Find where the given text appears and provide that cell's center as (X, Y) coordinate. 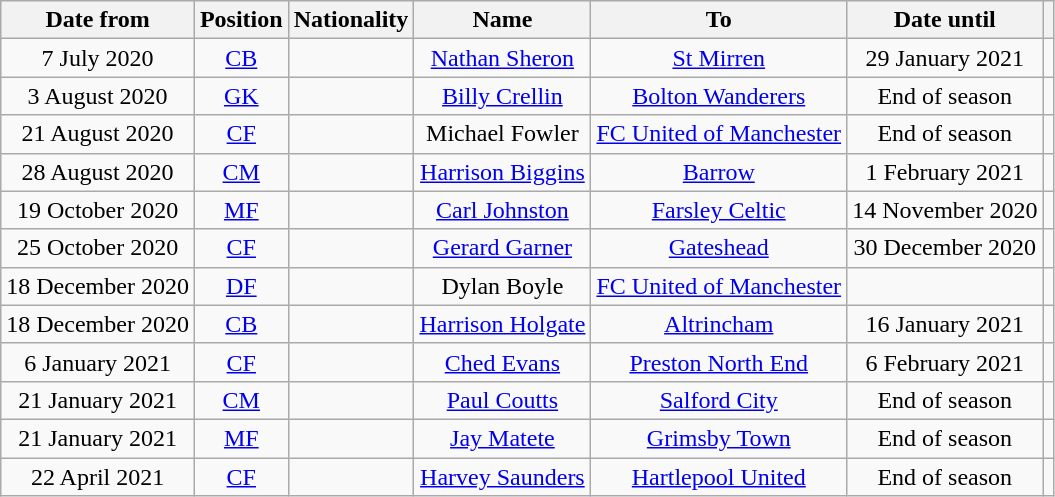
16 January 2021 (945, 324)
30 December 2020 (945, 248)
1 February 2021 (945, 172)
Gateshead (719, 248)
To (719, 20)
Hartlepool United (719, 477)
Dylan Boyle (502, 286)
14 November 2020 (945, 210)
Ched Evans (502, 362)
Position (241, 20)
Harrison Biggins (502, 172)
25 October 2020 (98, 248)
22 April 2021 (98, 477)
GK (241, 96)
Michael Fowler (502, 134)
Gerard Garner (502, 248)
6 January 2021 (98, 362)
Harvey Saunders (502, 477)
Preston North End (719, 362)
Carl Johnston (502, 210)
29 January 2021 (945, 58)
Grimsby Town (719, 438)
Bolton Wanderers (719, 96)
Barrow (719, 172)
3 August 2020 (98, 96)
Jay Matete (502, 438)
Farsley Celtic (719, 210)
19 October 2020 (98, 210)
DF (241, 286)
Date from (98, 20)
21 August 2020 (98, 134)
Date until (945, 20)
Nationality (351, 20)
Billy Crellin (502, 96)
Paul Coutts (502, 400)
6 February 2021 (945, 362)
7 July 2020 (98, 58)
Name (502, 20)
28 August 2020 (98, 172)
Altrincham (719, 324)
Harrison Holgate (502, 324)
Nathan Sheron (502, 58)
Salford City (719, 400)
St Mirren (719, 58)
